Detect which cell encompasses the target text, then output its [x, y] center coordinate. 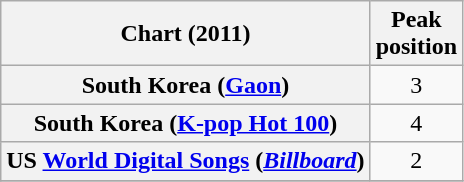
2 [416, 161]
Chart (2011) [186, 34]
South Korea (K-pop Hot 100) [186, 123]
3 [416, 85]
US World Digital Songs (Billboard) [186, 161]
4 [416, 123]
South Korea (Gaon) [186, 85]
Peakposition [416, 34]
